Search for the cell housing the specified text and yield its (x, y) center coordinate. 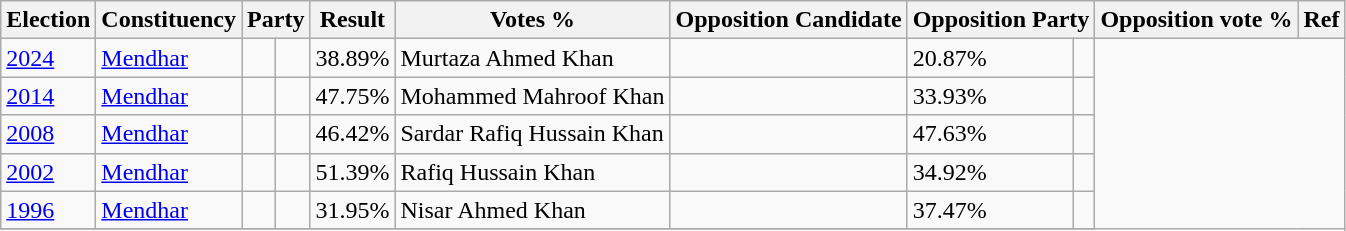
47.63% (990, 134)
Result (352, 20)
20.87% (990, 58)
Rafiq Hussain Khan (532, 172)
38.89% (352, 58)
Sardar Rafiq Hussain Khan (532, 134)
51.39% (352, 172)
2014 (48, 96)
34.92% (990, 172)
2002 (48, 172)
37.47% (990, 210)
Ref (1322, 20)
1996 (48, 210)
33.93% (990, 96)
Opposition Candidate (788, 20)
Opposition Party (1001, 20)
Nisar Ahmed Khan (532, 210)
Votes % (532, 20)
47.75% (352, 96)
2024 (48, 58)
2008 (48, 134)
31.95% (352, 210)
Election (48, 20)
Party (276, 20)
Mohammed Mahroof Khan (532, 96)
Constituency (169, 20)
Murtaza Ahmed Khan (532, 58)
46.42% (352, 134)
Opposition vote % (1196, 20)
